Scan for the cell matching the given text and deliver its [x, y] coordinate at center. 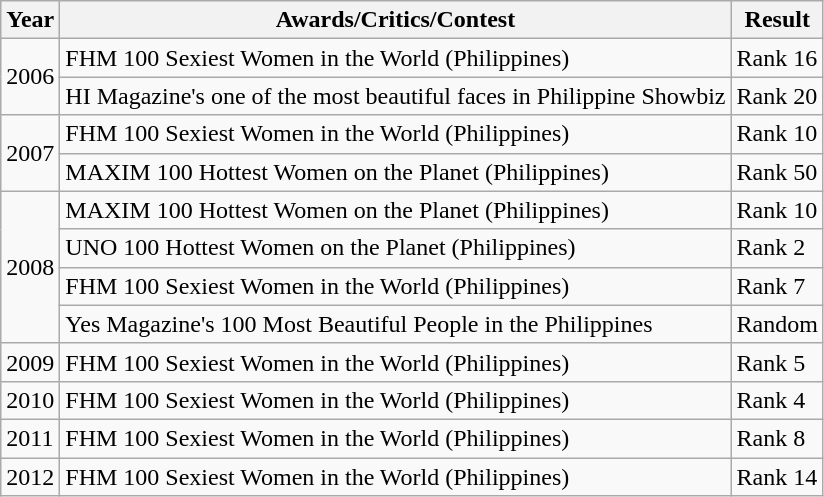
Rank 50 [777, 172]
Rank 16 [777, 58]
Random [777, 324]
2008 [30, 267]
2011 [30, 438]
Rank 8 [777, 438]
Year [30, 20]
Rank 5 [777, 362]
Rank 20 [777, 96]
2006 [30, 77]
Rank 14 [777, 477]
Yes Magazine's 100 Most Beautiful People in the Philippines [396, 324]
2007 [30, 153]
Rank 2 [777, 248]
Awards/Critics/Contest [396, 20]
UNO 100 Hottest Women on the Planet (Philippines) [396, 248]
2012 [30, 477]
HI Magazine's one of the most beautiful faces in Philippine Showbiz [396, 96]
2009 [30, 362]
2010 [30, 400]
Rank 4 [777, 400]
Rank 7 [777, 286]
Result [777, 20]
